Provide the (X, Y) coordinate of the cell's center where the given text is located.  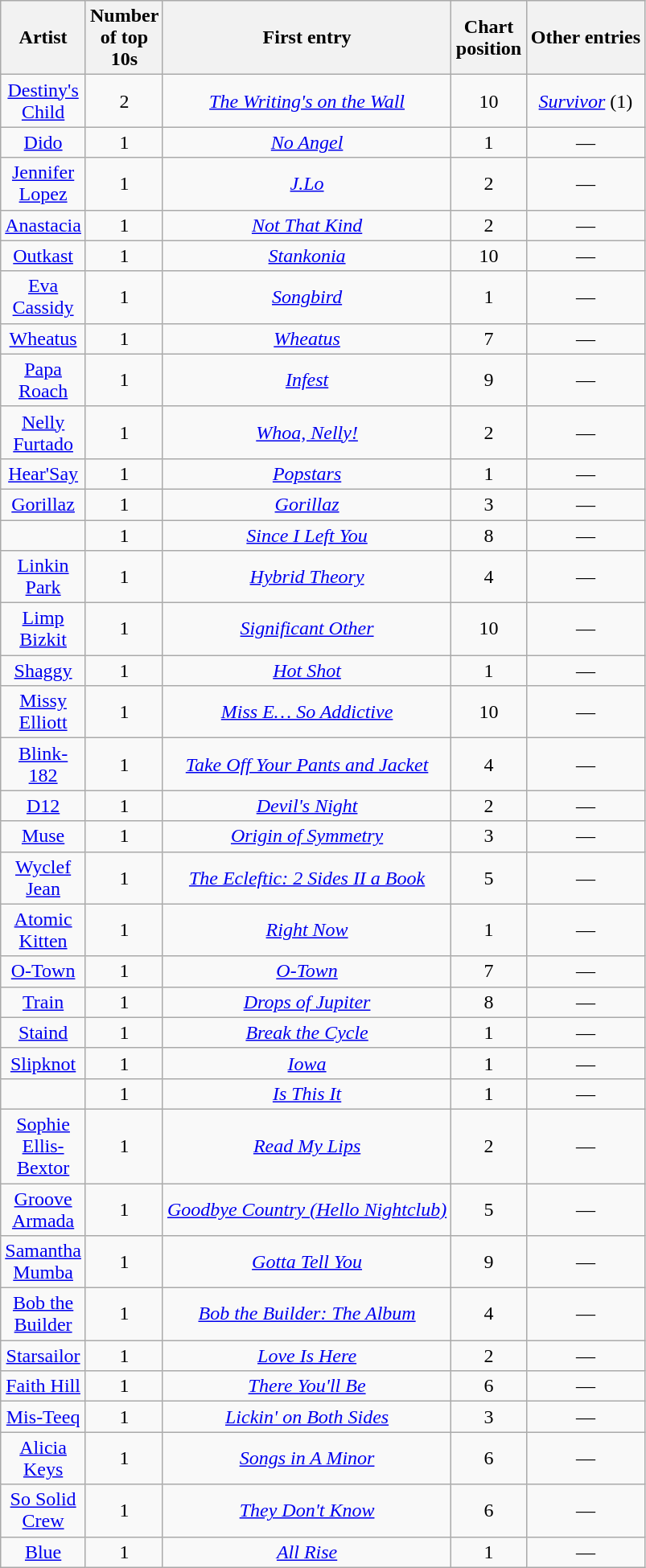
Destiny's Child (43, 101)
Shaggy (43, 671)
Number of top 10s (124, 38)
Bob the Builder (43, 1314)
The Ecleftic: 2 Sides II a Book (307, 878)
Outkast (43, 256)
Whoa, Nelly! (307, 433)
Hybrid Theory (307, 577)
Anastacia (43, 225)
Slipknot (43, 1063)
Alicia Keys (43, 1459)
Wyclef Jean (43, 878)
Chart position (489, 38)
Bob the Builder: The Album (307, 1314)
Linkin Park (43, 577)
Groove Armada (43, 1209)
Since I Left You (307, 535)
First entry (307, 38)
They Don't Know (307, 1510)
Other entries (586, 38)
Origin of Symmetry (307, 836)
Infest (307, 380)
Samantha Mumba (43, 1262)
Limp Bizkit (43, 629)
Lickin' on Both Sides (307, 1417)
Popstars (307, 474)
Songbird (307, 298)
Love Is Here (307, 1356)
Starsailor (43, 1356)
There You'll Be (307, 1386)
Blink-182 (43, 764)
Nelly Furtado (43, 433)
So Solid Crew (43, 1510)
Blue (43, 1552)
Stankonia (307, 256)
J.Lo (307, 183)
Dido (43, 142)
Is This It (307, 1094)
Hot Shot (307, 671)
Missy Elliott (43, 712)
Take Off Your Pants and Jacket (307, 764)
Sophie Ellis-Bextor (43, 1146)
Survivor (1) (586, 101)
Papa Roach (43, 380)
Not That Kind (307, 225)
Mis-Teeq (43, 1417)
Eva Cassidy (43, 298)
No Angel (307, 142)
All Rise (307, 1552)
Jennifer Lopez (43, 183)
Miss E… So Addictive (307, 712)
Artist (43, 38)
Muse (43, 836)
D12 (43, 806)
Atomic Kitten (43, 930)
Iowa (307, 1063)
Break the Cycle (307, 1032)
Hear'Say (43, 474)
Significant Other (307, 629)
Faith Hill (43, 1386)
Staind (43, 1032)
Devil's Night (307, 806)
Drops of Jupiter (307, 1002)
Gotta Tell You (307, 1262)
Songs in A Minor (307, 1459)
Train (43, 1002)
Goodbye Country (Hello Nightclub) (307, 1209)
Read My Lips (307, 1146)
The Writing's on the Wall (307, 101)
Right Now (307, 930)
